Find where the given text appears and provide that cell's center as [x, y] coordinate. 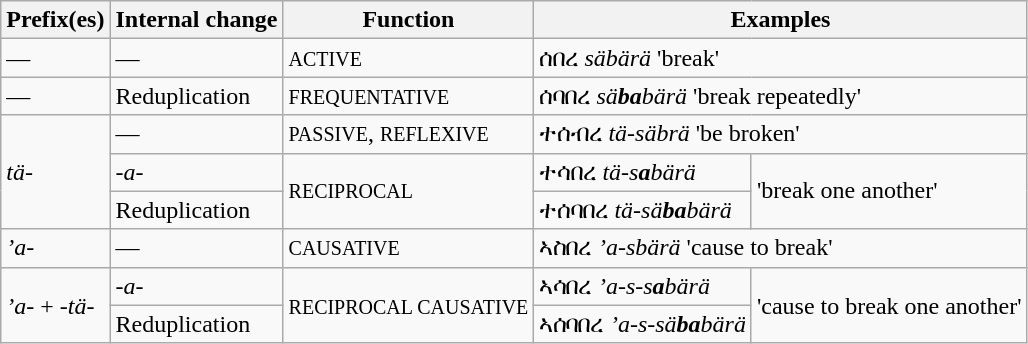
Prefix(es) [56, 20]
’a- [56, 248]
ACTIVE [408, 58]
ሰበረ säbärä 'break' [780, 58]
ኣስበረ ’a-sbärä 'cause to break' [780, 248]
’a- + -tä- [56, 305]
ኣሰባበረ ’a-s-säbabärä [643, 324]
FREQUENTATIVE [408, 96]
ተሳበረ tä-sabärä [643, 172]
Examples [780, 20]
PASSIVE, REFLEXIVE [408, 134]
'cause to break one another' [889, 305]
ተሰባበረ tä-säbabärä [643, 210]
tä- [56, 172]
RECIPROCAL CAUSATIVE [408, 305]
ሰባበረ säbabärä 'break repeatedly' [780, 96]
ተሰብረ tä-säbrä 'be broken' [780, 134]
RECIPROCAL [408, 191]
Function [408, 20]
Internal change [196, 20]
'break one another' [889, 191]
ኣሳበረ ’a-s-sabärä [643, 286]
CAUSATIVE [408, 248]
